Scan for the cell matching the given text and deliver its (X, Y) coordinate at center. 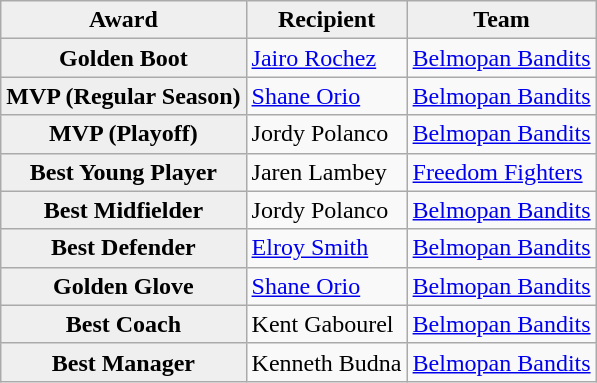
Jairo Rochez (326, 58)
Best Midfielder (124, 210)
Jaren Lambey (326, 172)
Kent Gabourel (326, 324)
Recipient (326, 20)
Golden Glove (124, 286)
Golden Boot (124, 58)
Elroy Smith (326, 248)
Award (124, 20)
Best Manager (124, 362)
Team (502, 20)
Best Defender (124, 248)
Best Coach (124, 324)
MVP (Playoff) (124, 134)
Freedom Fighters (502, 172)
Kenneth Budna (326, 362)
Best Young Player (124, 172)
MVP (Regular Season) (124, 96)
